Scan for the cell matching the given text and deliver its [x, y] coordinate at center. 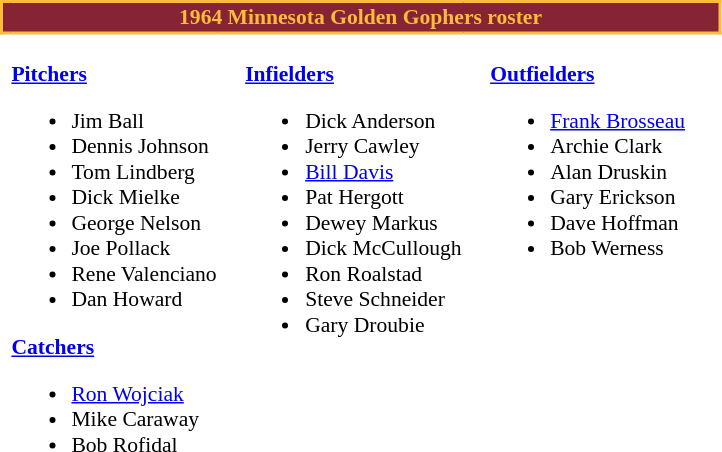
1964 Minnesota Golden Gophers roster [361, 18]
